Determine the (x, y) coordinate at the center of the cell enclosing the given text.  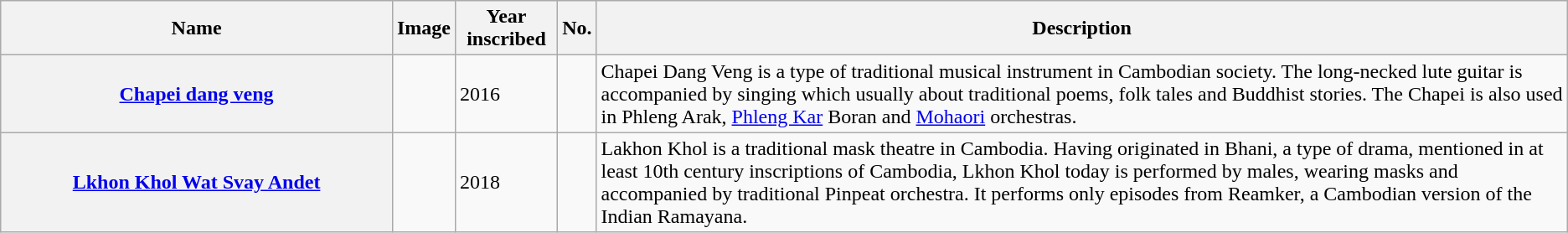
Description (1082, 28)
Year inscribed (506, 28)
2018 (506, 183)
Image (424, 28)
Name (197, 28)
Chapei dang veng (197, 94)
No. (577, 28)
Lkhon Khol Wat Svay Andet (197, 183)
2016 (506, 94)
